Determine the (X, Y) coordinate at the center of the cell enclosing the given text.  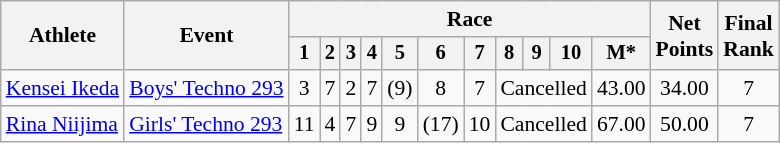
(9) (400, 88)
M* (622, 54)
Kensei Ikeda (62, 88)
(17) (441, 124)
5 (400, 54)
NetPoints (685, 36)
11 (304, 124)
50.00 (685, 124)
Final Rank (748, 36)
43.00 (622, 88)
Rina Niijima (62, 124)
Girls' Techno 293 (206, 124)
67.00 (622, 124)
Boys' Techno 293 (206, 88)
1 (304, 54)
34.00 (685, 88)
6 (441, 54)
Race (470, 19)
Event (206, 36)
Athlete (62, 36)
